Pinpoint the cell where the given text exists, returning its (x, y) midpoint coordinate. 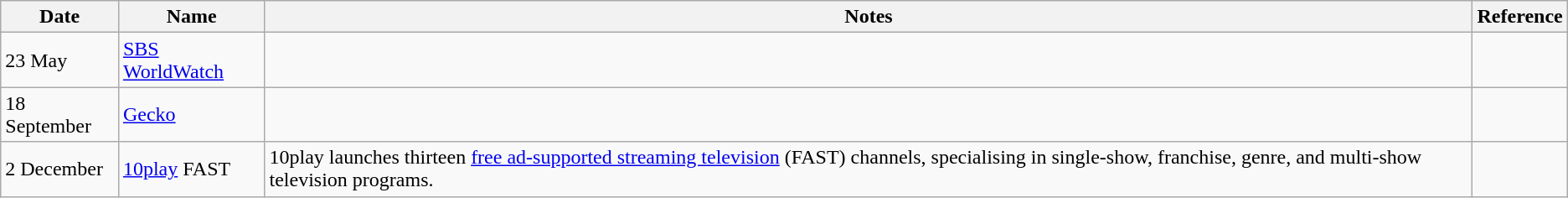
10play FAST (191, 169)
23 May (60, 60)
Date (60, 17)
Gecko (191, 114)
Reference (1519, 17)
Notes (869, 17)
18 September (60, 114)
2 December (60, 169)
Name (191, 17)
SBS WorldWatch (191, 60)
